Identify which cell holds the provided text, then report its (X, Y) central coordinate. 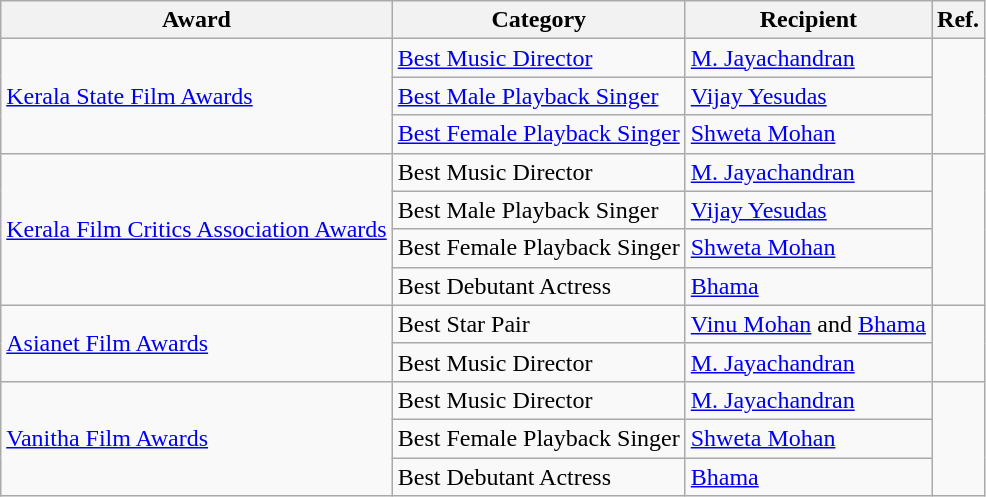
Asianet Film Awards (196, 343)
Award (196, 20)
Vanitha Film Awards (196, 438)
Ref. (958, 20)
Category (538, 20)
Vinu Mohan and Bhama (808, 324)
Kerala Film Critics Association Awards (196, 229)
Kerala State Film Awards (196, 96)
Best Star Pair (538, 324)
Recipient (808, 20)
